For the text-containing cell, return its midpoint in (X, Y) coordinate format. 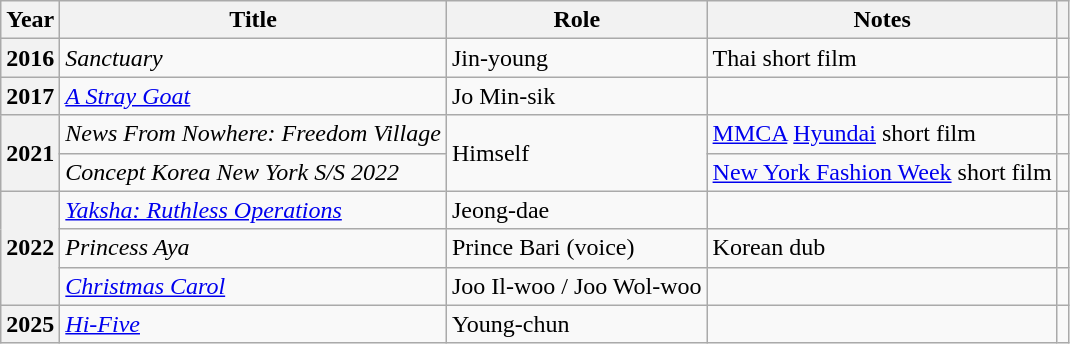
Korean dub (882, 248)
A Stray Goat (254, 96)
Himself (576, 153)
Title (254, 20)
Jo Min-sik (576, 96)
Princess Aya (254, 248)
Concept Korea New York S/S 2022 (254, 172)
2021 (30, 153)
2016 (30, 58)
Prince Bari (voice) (576, 248)
Christmas Carol (254, 286)
Young-chun (576, 324)
MMCA Hyundai short film (882, 134)
Thai short film (882, 58)
Joo Il-woo / Joo Wol-woo (576, 286)
Notes (882, 20)
2022 (30, 248)
Jin-young (576, 58)
New York Fashion Week short film (882, 172)
Hi-Five (254, 324)
News From Nowhere: Freedom Village (254, 134)
Role (576, 20)
2025 (30, 324)
Sanctuary (254, 58)
Year (30, 20)
Yaksha: Ruthless Operations (254, 210)
2017 (30, 96)
Jeong-dae (576, 210)
